Search for the cell housing the specified text and yield its (x, y) center coordinate. 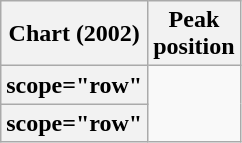
Chart (2002) (74, 34)
Peakposition (194, 34)
